Output the [x, y] coordinate of the center of the cell containing the given text.  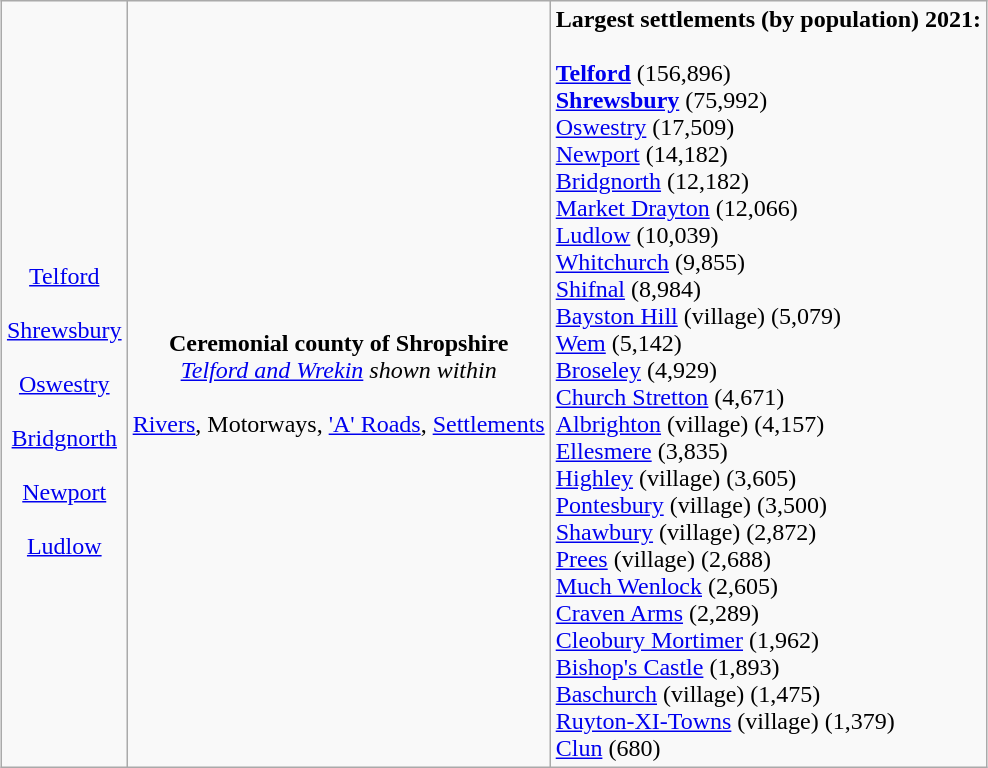
Telford Shrewsbury Oswestry Bridgnorth Newport Ludlow [64, 384]
Ceremonial county of ShropshireTelford and Wrekin shown within Rivers, Motorways, 'A' Roads, Settlements [338, 384]
